Pinpoint the cell where the given text exists, returning its (X, Y) midpoint coordinate. 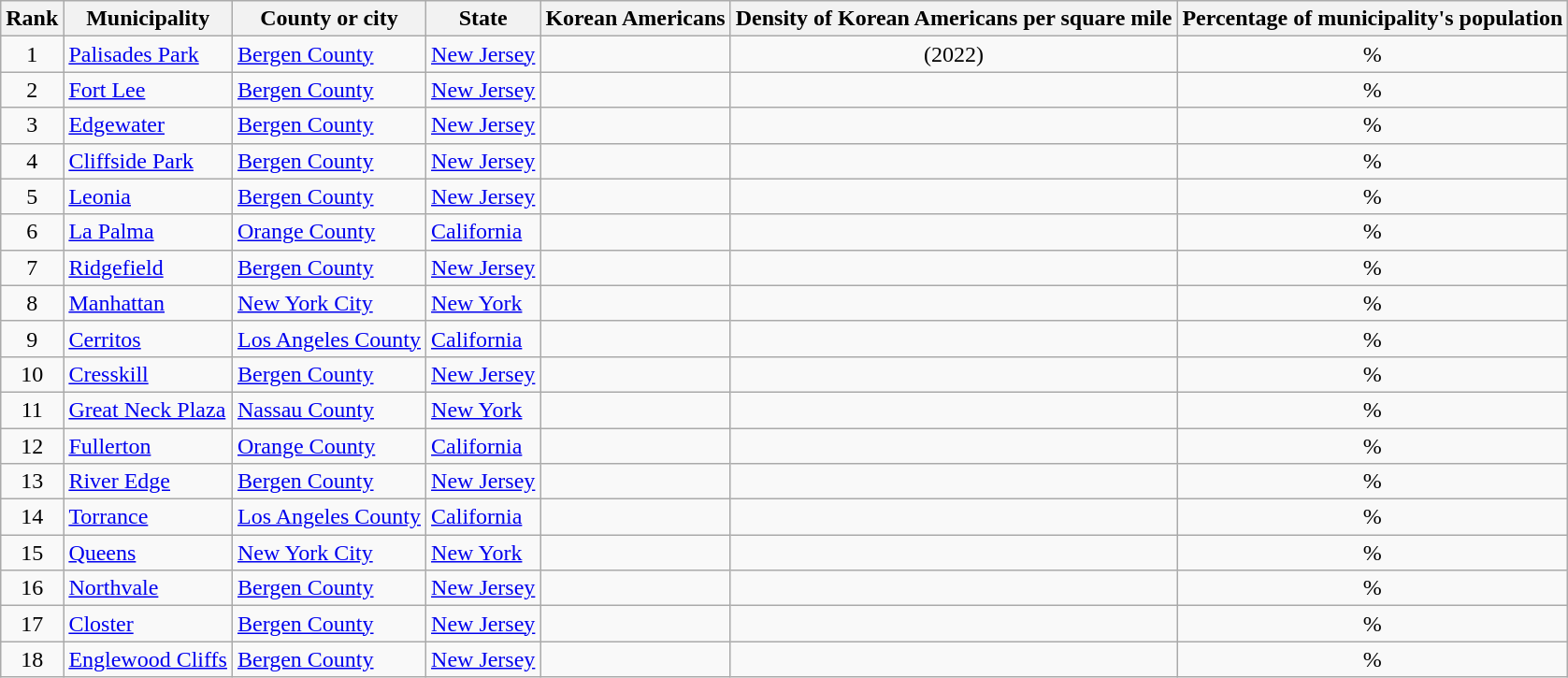
Manhattan (148, 303)
Closter (148, 624)
11 (32, 410)
Palisades Park (148, 54)
9 (32, 339)
8 (32, 303)
Municipality (148, 19)
Torrance (148, 517)
16 (32, 588)
5 (32, 196)
Percentage of municipality's population (1373, 19)
12 (32, 446)
1 (32, 54)
15 (32, 553)
Edgewater (148, 125)
Fort Lee (148, 90)
Rank (32, 19)
River Edge (148, 482)
Fullerton (148, 446)
14 (32, 517)
La Palma (148, 232)
Northvale (148, 588)
Leonia (148, 196)
17 (32, 624)
4 (32, 161)
Nassau County (329, 410)
13 (32, 482)
State (483, 19)
Cerritos (148, 339)
County or city (329, 19)
Great Neck Plaza (148, 410)
18 (32, 659)
Englewood Cliffs (148, 659)
Cresskill (148, 374)
3 (32, 125)
10 (32, 374)
Ridgefield (148, 267)
2 (32, 90)
6 (32, 232)
(2022) (954, 54)
Korean Americans (636, 19)
Cliffside Park (148, 161)
Density of Korean Americans per square mile (954, 19)
7 (32, 267)
Queens (148, 553)
